Search for the cell housing the specified text and yield its (x, y) center coordinate. 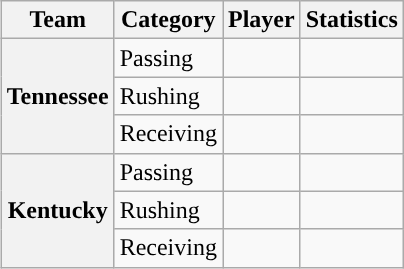
Kentucky (58, 210)
Statistics (352, 20)
Team (58, 20)
Tennessee (58, 96)
Player (261, 20)
Category (168, 20)
